Return the (x, y) coordinate for the center point of the cell that contains the specified text.  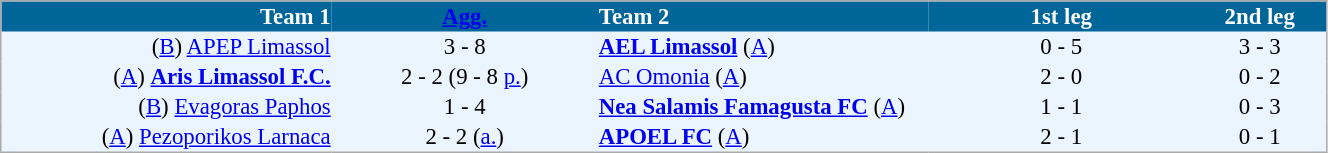
Team 1 (166, 16)
2 - 2 (9 - 8 p.) (464, 77)
3 - 8 (464, 47)
(A) Aris Limassol F.C. (166, 77)
Team 2 (762, 16)
1 - 1 (1062, 107)
1 - 4 (464, 107)
AEL Limassol (A) (762, 47)
1st leg (1062, 16)
(A) Pezoporikos Larnaca (166, 137)
0 - 3 (1260, 107)
2nd leg (1260, 16)
(B) Evagoras Paphos (166, 107)
(B) APEP Limassol (166, 47)
3 - 3 (1260, 47)
Agg. (464, 16)
2 - 0 (1062, 77)
AC Omonia (A) (762, 77)
2 - 2 (a.) (464, 137)
0 - 2 (1260, 77)
0 - 5 (1062, 47)
0 - 1 (1260, 137)
Nea Salamis Famagusta FC (A) (762, 107)
APOEL FC (A) (762, 137)
2 - 1 (1062, 137)
